Capture the cell that displays the provided text and extract its (x, y) central coordinate. 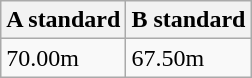
70.00m (64, 58)
A standard (64, 20)
B standard (188, 20)
67.50m (188, 58)
